Pinpoint the cell where the given text exists, returning its (x, y) midpoint coordinate. 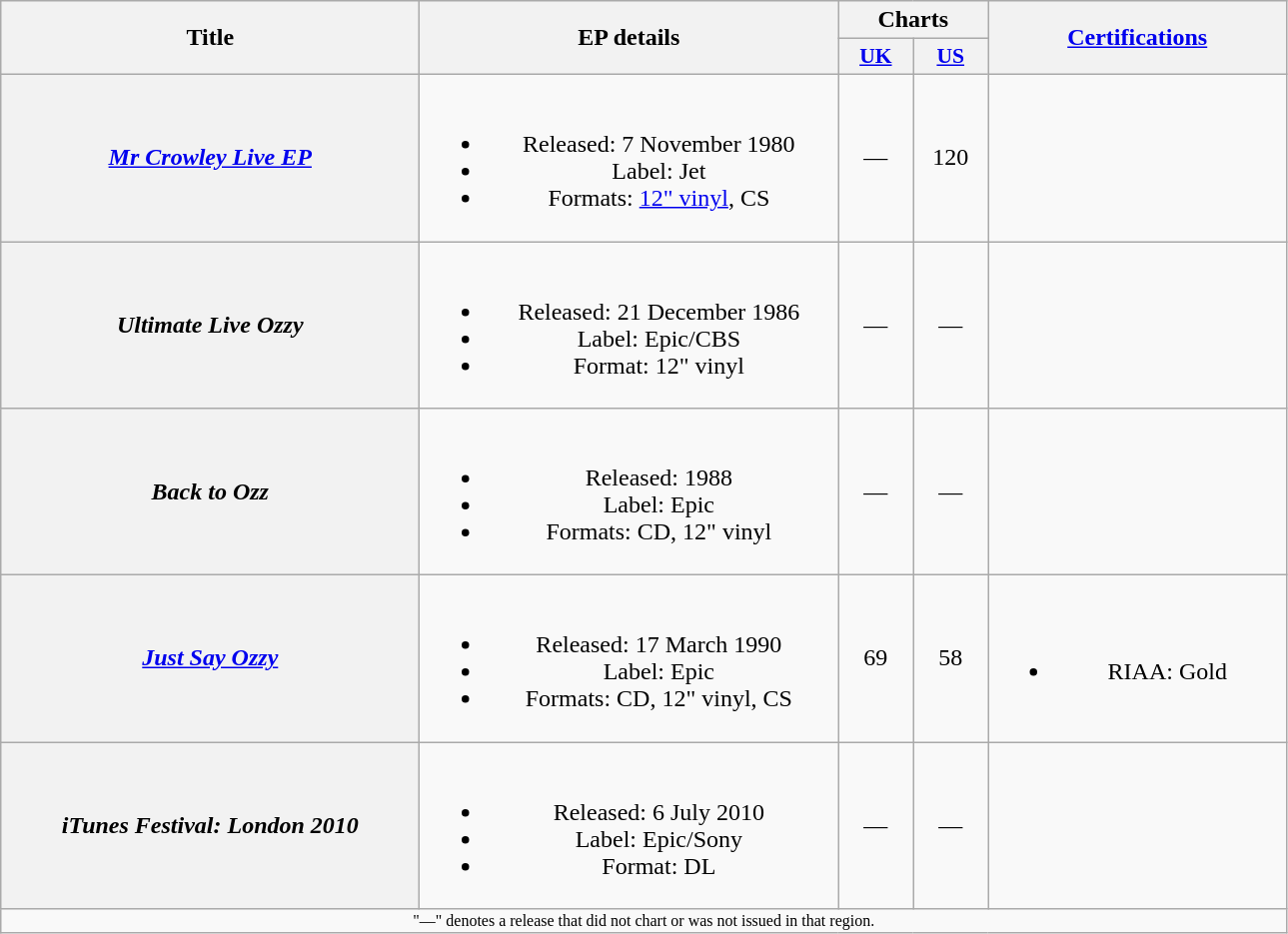
69 (875, 659)
EP details (630, 38)
Ultimate Live Ozzy (210, 326)
iTunes Festival: London 2010 (210, 825)
"—" denotes a release that did not chart or was not issued in that region. (644, 921)
Released: 17 March 1990Label: EpicFormats: CD, 12" vinyl, CS (630, 659)
UK (875, 57)
Charts (913, 20)
Back to Ozz (210, 491)
Released: 7 November 1980Label: JetFormats: 12" vinyl, CS (630, 158)
Certifications (1137, 38)
Released: 6 July 2010Label: Epic/SonyFormat: DL (630, 825)
Released: 21 December 1986Label: Epic/CBSFormat: 12" vinyl (630, 326)
RIAA: Gold (1137, 659)
120 (951, 158)
Mr Crowley Live EP (210, 158)
Released: 1988Label: EpicFormats: CD, 12" vinyl (630, 491)
US (951, 57)
58 (951, 659)
Just Say Ozzy (210, 659)
Title (210, 38)
